Provide the (x, y) coordinate of the cell's center where the given text is located.  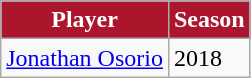
Jonathan Osorio (85, 58)
Season (209, 20)
Player (85, 20)
2018 (209, 58)
